From the cell containing the given text, extract its center point as (x, y) coordinate. 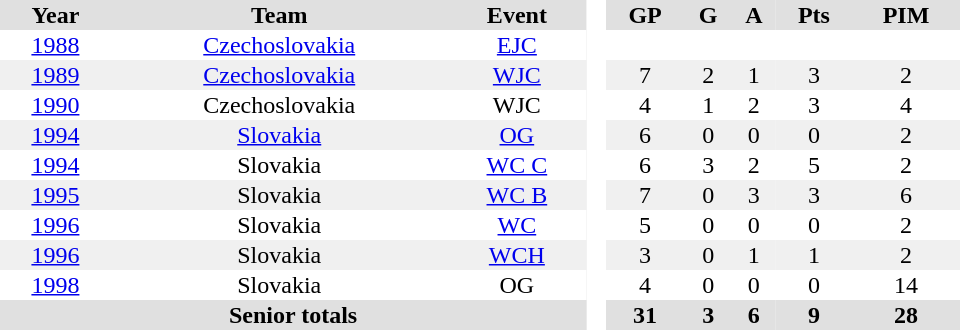
WC B (517, 195)
Pts (814, 15)
1988 (56, 45)
G (708, 15)
9 (814, 315)
1995 (56, 195)
WC C (517, 165)
WCH (517, 255)
Senior totals (293, 315)
PIM (906, 15)
1990 (56, 105)
1989 (56, 75)
EJC (517, 45)
Year (56, 15)
31 (646, 315)
Team (280, 15)
28 (906, 315)
A (754, 15)
WC (517, 225)
Event (517, 15)
GP (646, 15)
1998 (56, 285)
14 (906, 285)
